Provide the [X, Y] coordinate of the cell's center where the given text is located.  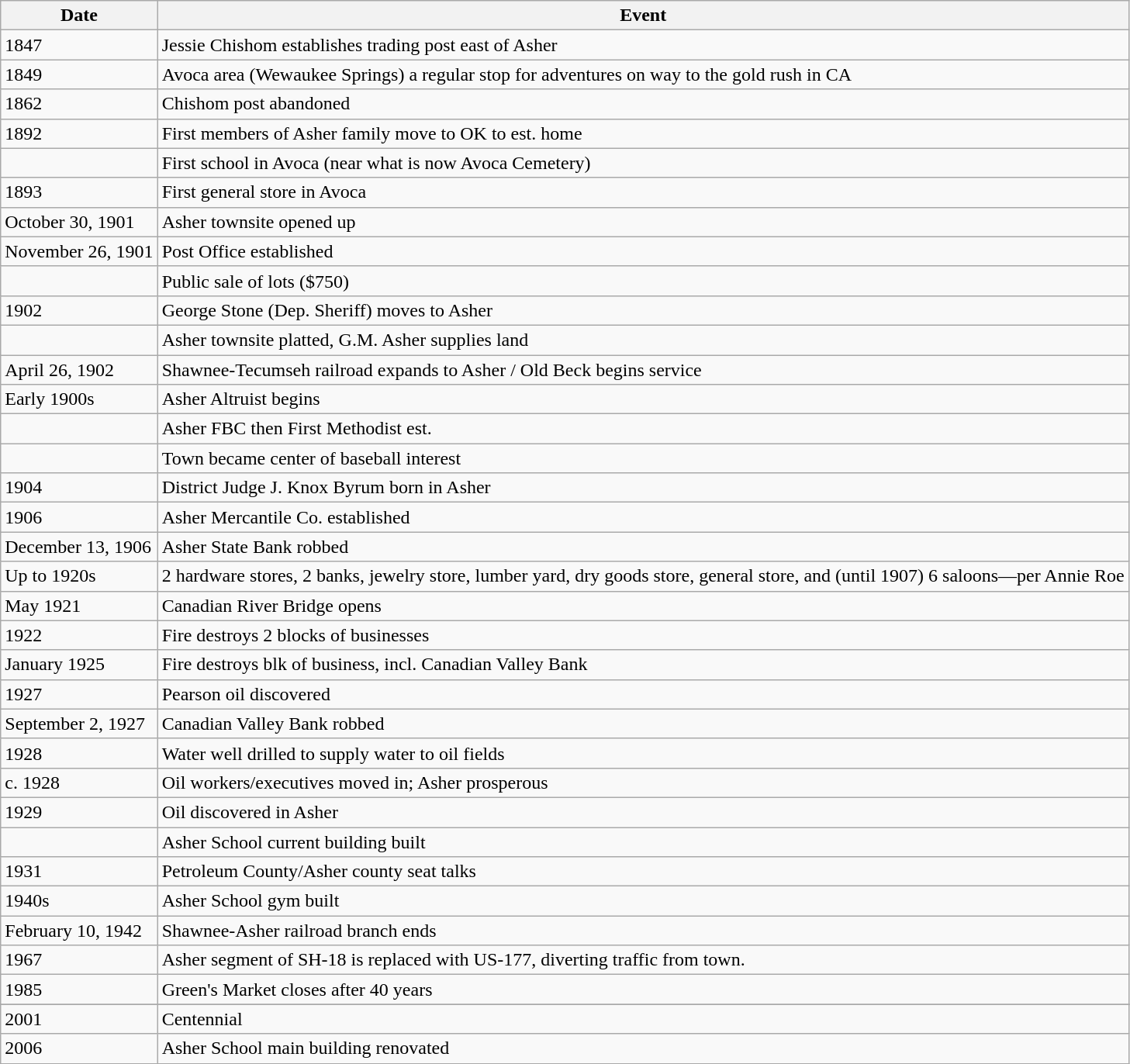
Public sale of lots ($750) [643, 281]
Canadian Valley Bank robbed [643, 724]
Canadian River Bridge opens [643, 606]
Town became center of baseball interest [643, 458]
1904 [79, 488]
Jessie Chishom establishes trading post east of Asher [643, 45]
Asher segment of SH-18 is replaced with US-177, diverting traffic from town. [643, 960]
Asher FBC then First Methodist est. [643, 429]
Fire destroys blk of business, incl. Canadian Valley Bank [643, 665]
c. 1928 [79, 782]
May 1921 [79, 606]
Asher Altruist begins [643, 399]
Pearson oil discovered [643, 694]
Oil discovered in Asher [643, 812]
February 10, 1942 [79, 931]
Water well drilled to supply water to oil fields [643, 753]
1940s [79, 901]
December 13, 1906 [79, 547]
George Stone (Dep. Sheriff) moves to Asher [643, 310]
1985 [79, 990]
Asher State Bank robbed [643, 547]
Early 1900s [79, 399]
Date [79, 16]
October 30, 1901 [79, 222]
1849 [79, 74]
Fire destroys 2 blocks of businesses [643, 635]
Up to 1920s [79, 576]
1847 [79, 45]
2001 [79, 1019]
2 hardware stores, 2 banks, jewelry store, lumber yard, dry goods store, general store, and (until 1907) 6 saloons—per Annie Roe [643, 576]
1967 [79, 960]
1892 [79, 133]
1927 [79, 694]
Shawnee-Tecumseh railroad expands to Asher / Old Beck begins service [643, 370]
District Judge J. Knox Byrum born in Asher [643, 488]
1862 [79, 104]
Chishom post abandoned [643, 104]
Centennial [643, 1019]
Asher Mercantile Co. established [643, 517]
April 26, 1902 [79, 370]
Asher School gym built [643, 901]
1928 [79, 753]
2006 [79, 1048]
1893 [79, 192]
1931 [79, 872]
September 2, 1927 [79, 724]
First general store in Avoca [643, 192]
1902 [79, 310]
Avoca area (Wewaukee Springs) a regular stop for adventures on way to the gold rush in CA [643, 74]
1922 [79, 635]
Petroleum County/Asher county seat talks [643, 872]
1929 [79, 812]
Oil workers/executives moved in; Asher prosperous [643, 782]
First school in Avoca (near what is now Avoca Cemetery) [643, 163]
January 1925 [79, 665]
Green's Market closes after 40 years [643, 990]
Shawnee-Asher railroad branch ends [643, 931]
Asher townsite opened up [643, 222]
Asher School current building built [643, 841]
Event [643, 16]
Asher townsite platted, G.M. Asher supplies land [643, 340]
Post Office established [643, 251]
November 26, 1901 [79, 251]
First members of Asher family move to OK to est. home [643, 133]
1906 [79, 517]
Asher School main building renovated [643, 1048]
